Return [X, Y] of the center of cell containing provided text 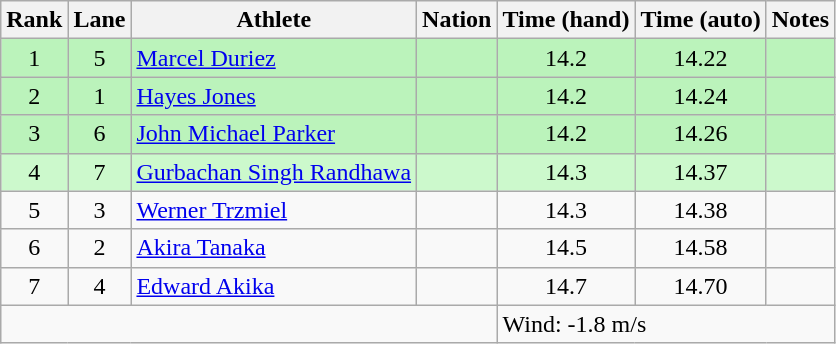
Hayes Jones [274, 96]
Rank [34, 20]
14.58 [700, 248]
Werner Trzmiel [274, 210]
John Michael Parker [274, 134]
14.26 [700, 134]
Marcel Duriez [274, 58]
Nation [457, 20]
Edward Akika [274, 286]
Wind: -1.8 m/s [666, 324]
Notes [800, 20]
14.7 [566, 286]
14.37 [700, 172]
Athlete [274, 20]
14.22 [700, 58]
14.38 [700, 210]
14.70 [700, 286]
Lane [100, 20]
Time (hand) [566, 20]
14.24 [700, 96]
Time (auto) [700, 20]
Akira Tanaka [274, 248]
Gurbachan Singh Randhawa [274, 172]
14.5 [566, 248]
